Locate the cell with the specified text and output its (x, y) center coordinate. 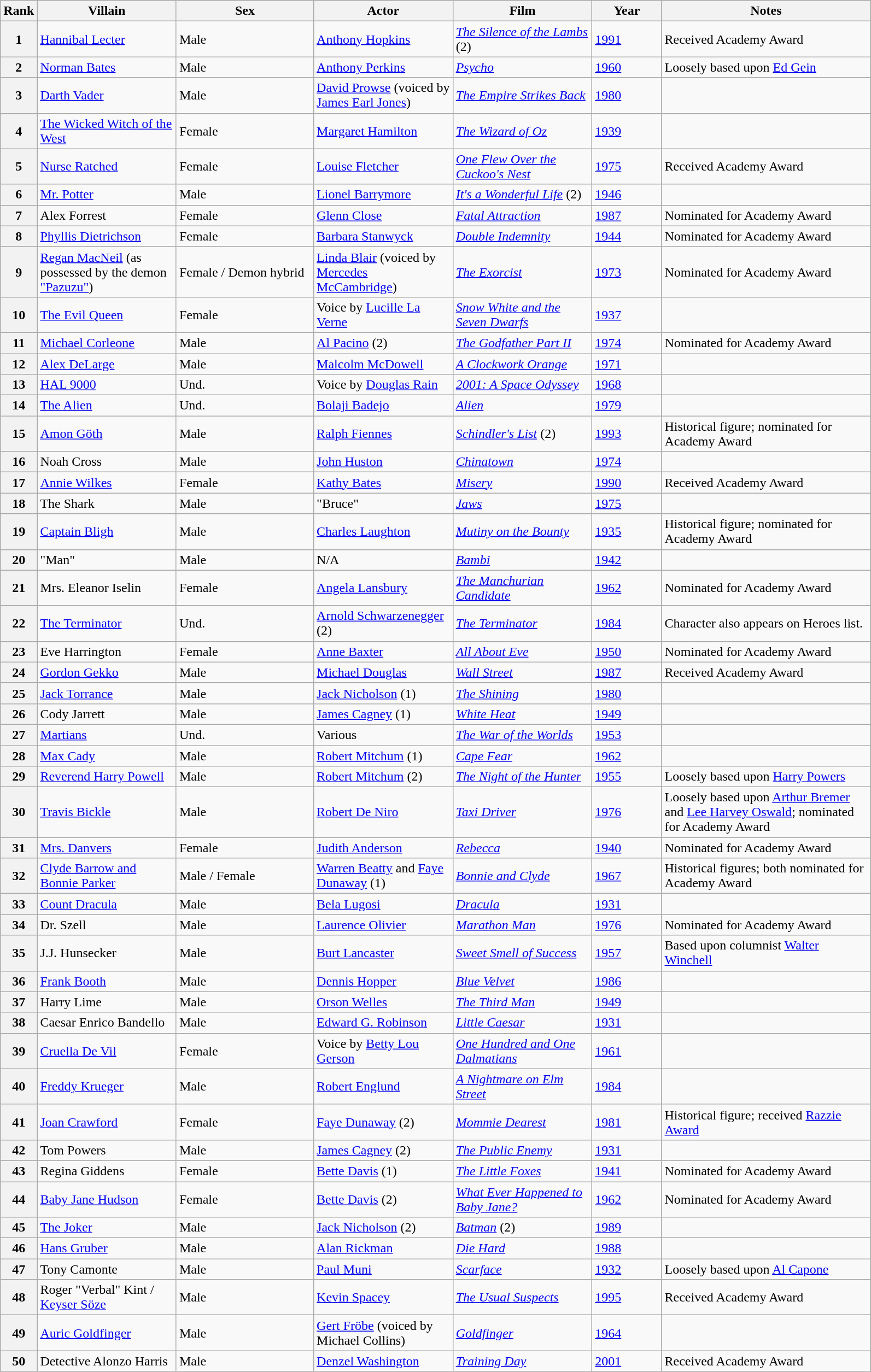
Bette Davis (2) (384, 1199)
Charles Laughton (384, 531)
Bambi (523, 560)
9 (19, 272)
1995 (627, 1298)
Tony Camonte (107, 1269)
The Silence of the Lambs (2) (523, 39)
38 (19, 1023)
2001: A Space Odyssey (523, 385)
35 (19, 953)
20 (19, 560)
The Alien (107, 406)
29 (19, 777)
All About Eve (523, 652)
Actor (384, 11)
David Prowse (voiced by James Earl Jones) (384, 95)
Goldfinger (523, 1333)
Margaret Hamilton (384, 131)
42 (19, 1150)
Roger "Verbal" Kint / Keyser Söze (107, 1298)
8 (19, 236)
Glenn Close (384, 215)
Year (627, 11)
Linda Blair (voiced by Mercedes McCambridge) (384, 272)
Jack Nicholson (1) (384, 693)
Jack Nicholson (2) (384, 1228)
Dr. Szell (107, 925)
Annie Wilkes (107, 483)
1988 (627, 1248)
Character also appears on Heroes list. (766, 623)
The Wicked Witch of the West (107, 131)
Snow White and the Seven Dwarfs (523, 315)
Louise Fletcher (384, 166)
1940 (627, 848)
46 (19, 1248)
1981 (627, 1122)
Baby Jane Hudson (107, 1199)
Male / Female (245, 876)
2 (19, 67)
Frank Booth (107, 981)
1991 (627, 39)
Rank (19, 11)
Blue Velvet (523, 981)
Voice by Betty Lou Gerson (384, 1051)
The Shark (107, 503)
33 (19, 904)
Jack Torrance (107, 693)
1932 (627, 1269)
1968 (627, 385)
Eve Harrington (107, 652)
Rebecca (523, 848)
Alien (523, 406)
23 (19, 652)
Denzel Washington (384, 1361)
1990 (627, 483)
Barbara Stanwyck (384, 236)
Tom Powers (107, 1150)
The War of the Worlds (523, 735)
Robert Mitchum (2) (384, 777)
Female / Demon hybrid (245, 272)
Little Caesar (523, 1023)
1989 (627, 1228)
26 (19, 714)
A Clockwork Orange (523, 363)
40 (19, 1087)
Dracula (523, 904)
1967 (627, 876)
Michael Corleone (107, 343)
Caesar Enrico Bandello (107, 1023)
Hannibal Lecter (107, 39)
1946 (627, 195)
Scarface (523, 1269)
27 (19, 735)
Laurence Olivier (384, 925)
44 (19, 1199)
Malcolm McDowell (384, 363)
Schindler's List (2) (523, 434)
The Joker (107, 1228)
Auric Goldfinger (107, 1333)
Loosely based upon Al Capone (766, 1269)
Historical figure; received Razzie Award (766, 1122)
Kevin Spacey (384, 1298)
It's a Wonderful Life (2) (523, 195)
14 (19, 406)
2001 (627, 1361)
The Evil Queen (107, 315)
22 (19, 623)
John Huston (384, 462)
Faye Dunaway (2) (384, 1122)
Training Day (523, 1361)
Dennis Hopper (384, 981)
17 (19, 483)
37 (19, 1002)
Mr. Potter (107, 195)
24 (19, 672)
Sex (245, 11)
Phyllis Dietrichson (107, 236)
Darth Vader (107, 95)
The Exorcist (523, 272)
Misery (523, 483)
3 (19, 95)
1961 (627, 1051)
32 (19, 876)
15 (19, 434)
Bonnie and Clyde (523, 876)
The Wizard of Oz (523, 131)
21 (19, 588)
Paul Muni (384, 1269)
Regan MacNeil (as possessed by the demon "Pazuzu") (107, 272)
What Ever Happened to Baby Jane? (523, 1199)
The Night of the Hunter (523, 777)
Double Indemnity (523, 236)
Gert Fröbe (voiced by Michael Collins) (384, 1333)
The Little Foxes (523, 1171)
Mutiny on the Bounty (523, 531)
1939 (627, 131)
1937 (627, 315)
Lionel Barrymore (384, 195)
47 (19, 1269)
25 (19, 693)
1971 (627, 363)
J.J. Hunsecker (107, 953)
HAL 9000 (107, 385)
Hans Gruber (107, 1248)
30 (19, 812)
1960 (627, 67)
1935 (627, 531)
39 (19, 1051)
Anthony Hopkins (384, 39)
Edward G. Robinson (384, 1023)
Joan Crawford (107, 1122)
Bette Davis (1) (384, 1171)
Al Pacino (2) (384, 343)
1944 (627, 236)
Mrs. Eleanor Iselin (107, 588)
7 (19, 215)
1950 (627, 652)
1986 (627, 981)
Orson Welles (384, 1002)
Gordon Gekko (107, 672)
11 (19, 343)
A Nightmare on Elm Street (523, 1087)
James Cagney (1) (384, 714)
Kathy Bates (384, 483)
James Cagney (2) (384, 1150)
Various (384, 735)
The Manchurian Candidate (523, 588)
Alex DeLarge (107, 363)
19 (19, 531)
Mrs. Danvers (107, 848)
Notes (766, 11)
1957 (627, 953)
45 (19, 1228)
Chinatown (523, 462)
Based upon columnist Walter Winchell (766, 953)
36 (19, 981)
The Public Enemy (523, 1150)
Villain (107, 11)
Loosely based upon Ed Gein (766, 67)
Batman (2) (523, 1228)
Robert De Niro (384, 812)
Detective Alonzo Harris (107, 1361)
1993 (627, 434)
Bolaji Badejo (384, 406)
Arnold Schwarzenegger (2) (384, 623)
41 (19, 1122)
1941 (627, 1171)
Wall Street (523, 672)
"Man" (107, 560)
16 (19, 462)
31 (19, 848)
Sweet Smell of Success (523, 953)
48 (19, 1298)
One Flew Over the Cuckoo's Nest (523, 166)
Ralph Fiennes (384, 434)
1973 (627, 272)
1964 (627, 1333)
1 (19, 39)
34 (19, 925)
43 (19, 1171)
50 (19, 1361)
1979 (627, 406)
Martians (107, 735)
White Heat (523, 714)
Psycho (523, 67)
The Usual Suspects (523, 1298)
Film (523, 11)
6 (19, 195)
Cruella De Vil (107, 1051)
18 (19, 503)
"Bruce" (384, 503)
Freddy Krueger (107, 1087)
Burt Lancaster (384, 953)
Taxi Driver (523, 812)
Norman Bates (107, 67)
28 (19, 756)
Amon Göth (107, 434)
Reverend Harry Powell (107, 777)
Judith Anderson (384, 848)
The Godfather Part II (523, 343)
Voice by Douglas Rain (384, 385)
Mommie Dearest (523, 1122)
1953 (627, 735)
13 (19, 385)
Nurse Ratched (107, 166)
Regina Giddens (107, 1171)
12 (19, 363)
Cody Jarrett (107, 714)
Angela Lansbury (384, 588)
Noah Cross (107, 462)
The Shining (523, 693)
Warren Beatty and Faye Dunaway (1) (384, 876)
Marathon Man (523, 925)
Count Dracula (107, 904)
N/A (384, 560)
Voice by Lucille La Verne (384, 315)
Robert Englund (384, 1087)
Max Cady (107, 756)
Anthony Perkins (384, 67)
4 (19, 131)
Bela Lugosi (384, 904)
Travis Bickle (107, 812)
Alan Rickman (384, 1248)
Loosely based upon Harry Powers (766, 777)
1942 (627, 560)
Clyde Barrow and Bonnie Parker (107, 876)
Cape Fear (523, 756)
Fatal Attraction (523, 215)
The Third Man (523, 1002)
Captain Bligh (107, 531)
10 (19, 315)
Historical figures; both nominated for Academy Award (766, 876)
Die Hard (523, 1248)
Alex Forrest (107, 215)
Loosely based upon Arthur Bremer and Lee Harvey Oswald; nominated for Academy Award (766, 812)
Harry Lime (107, 1002)
One Hundred and One Dalmatians (523, 1051)
5 (19, 166)
Jaws (523, 503)
The Empire Strikes Back (523, 95)
49 (19, 1333)
Michael Douglas (384, 672)
1955 (627, 777)
Robert Mitchum (1) (384, 756)
Anne Baxter (384, 652)
